Capture the cell that displays the provided text and extract its [x, y] central coordinate. 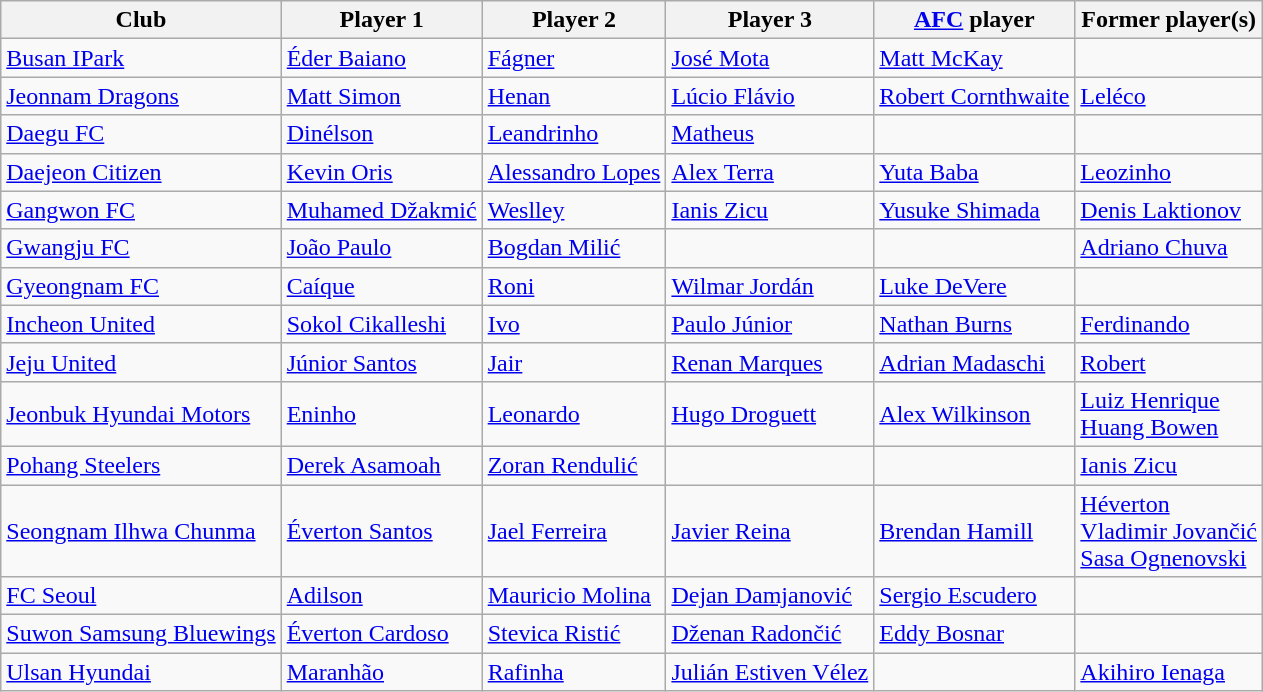
Muhamed Džakmić [382, 210]
Derek Asamoah [382, 465]
Nathan Burns [974, 324]
Daejeon Citizen [141, 172]
Héverton Vladimir Jovančić Sasa Ognenovski [1169, 530]
Leonardo [574, 414]
Renan Marques [770, 362]
Eddy Bosnar [974, 634]
Adriano Chuva [1169, 248]
Pohang Steelers [141, 465]
Éverton Cardoso [382, 634]
Júnior Santos [382, 362]
Henan [574, 96]
Jeonnam Dragons [141, 96]
Player 1 [382, 20]
Suwon Samsung Bluewings [141, 634]
Akihiro Ienaga [1169, 672]
Jeonbuk Hyundai Motors [141, 414]
Rafinha [574, 672]
Yuta Baba [974, 172]
Seongnam Ilhwa Chunma [141, 530]
Zoran Rendulić [574, 465]
Kevin Oris [382, 172]
Hugo Droguett [770, 414]
Gyeongnam FC [141, 286]
Fágner [574, 58]
AFC player [974, 20]
Weslley [574, 210]
Stevica Ristić [574, 634]
Éder Baiano [382, 58]
Matt Simon [382, 96]
Brendan Hamill [974, 530]
Adilson [382, 596]
Bogdan Milić [574, 248]
Éverton Santos [382, 530]
Caíque [382, 286]
Alex Wilkinson [974, 414]
Jair [574, 362]
Incheon United [141, 324]
Ivo [574, 324]
Leléco [1169, 96]
Jael Ferreira [574, 530]
Robert [1169, 362]
Former player(s) [1169, 20]
Player 2 [574, 20]
Jeju United [141, 362]
Leozinho [1169, 172]
José Mota [770, 58]
Sokol Cikalleshi [382, 324]
Luiz Henrique Huang Bowen [1169, 414]
Roni [574, 286]
Alex Terra [770, 172]
Adrian Madaschi [974, 362]
Player 3 [770, 20]
Ulsan Hyundai [141, 672]
Paulo Júnior [770, 324]
Gwangju FC [141, 248]
Eninho [382, 414]
Club [141, 20]
Julián Estiven Vélez [770, 672]
Alessandro Lopes [574, 172]
FC Seoul [141, 596]
Dejan Damjanović [770, 596]
Maranhão [382, 672]
Matt McKay [974, 58]
Lúcio Flávio [770, 96]
Sergio Escudero [974, 596]
Yusuke Shimada [974, 210]
João Paulo [382, 248]
Daegu FC [141, 134]
Robert Cornthwaite [974, 96]
Leandrinho [574, 134]
Luke DeVere [974, 286]
Matheus [770, 134]
Wilmar Jordán [770, 286]
Ferdinando [1169, 324]
Javier Reina [770, 530]
Denis Laktionov [1169, 210]
Gangwon FC [141, 210]
Dinélson [382, 134]
Dženan Radončić [770, 634]
Mauricio Molina [574, 596]
Busan IPark [141, 58]
